Capture the cell that displays the provided text and extract its [X, Y] central coordinate. 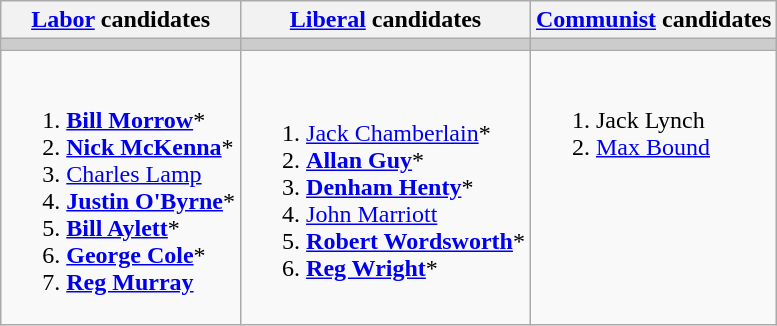
Liberal candidates [386, 20]
Jack LynchMax Bound [653, 188]
Bill Morrow*Nick McKenna*Charles LampJustin O'Byrne*Bill Aylett*George Cole*Reg Murray [121, 188]
Communist candidates [653, 20]
Jack Chamberlain*Allan Guy*Denham Henty*John MarriottRobert Wordsworth*Reg Wright* [386, 188]
Labor candidates [121, 20]
